For the text-containing cell, return its midpoint in [x, y] coordinate format. 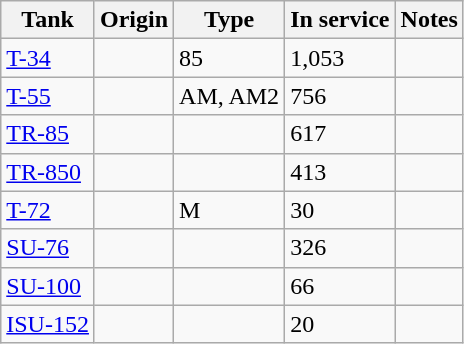
20 [340, 324]
SU-76 [48, 248]
In service [340, 20]
617 [340, 134]
Tank [48, 20]
Origin [134, 20]
AM, AM2 [230, 96]
Notes [429, 20]
413 [340, 172]
TR-85 [48, 134]
326 [340, 248]
Type [230, 20]
M [230, 210]
30 [340, 210]
66 [340, 286]
ISU-152 [48, 324]
85 [230, 58]
756 [340, 96]
SU-100 [48, 286]
T-72 [48, 210]
T-55 [48, 96]
T-34 [48, 58]
1,053 [340, 58]
TR-850 [48, 172]
